Extract the [x, y] coordinate from the center of the cell holding the provided text.  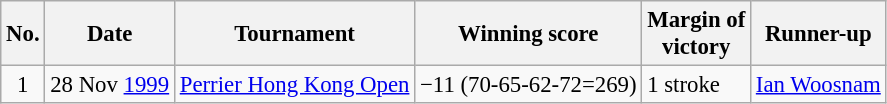
−11 (70-65-62-72=269) [528, 85]
Winning score [528, 34]
Runner-up [819, 34]
Ian Woosnam [819, 85]
Perrier Hong Kong Open [294, 85]
No. [23, 34]
28 Nov 1999 [110, 85]
1 [23, 85]
Tournament [294, 34]
Date [110, 34]
1 stroke [696, 85]
Margin ofvictory [696, 34]
